Scan for the cell matching the given text and deliver its (X, Y) coordinate at center. 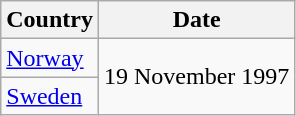
Sweden (50, 96)
Norway (50, 58)
Date (196, 20)
19 November 1997 (196, 77)
Country (50, 20)
